Determine the [x, y] coordinate at the center of the cell enclosing the given text.  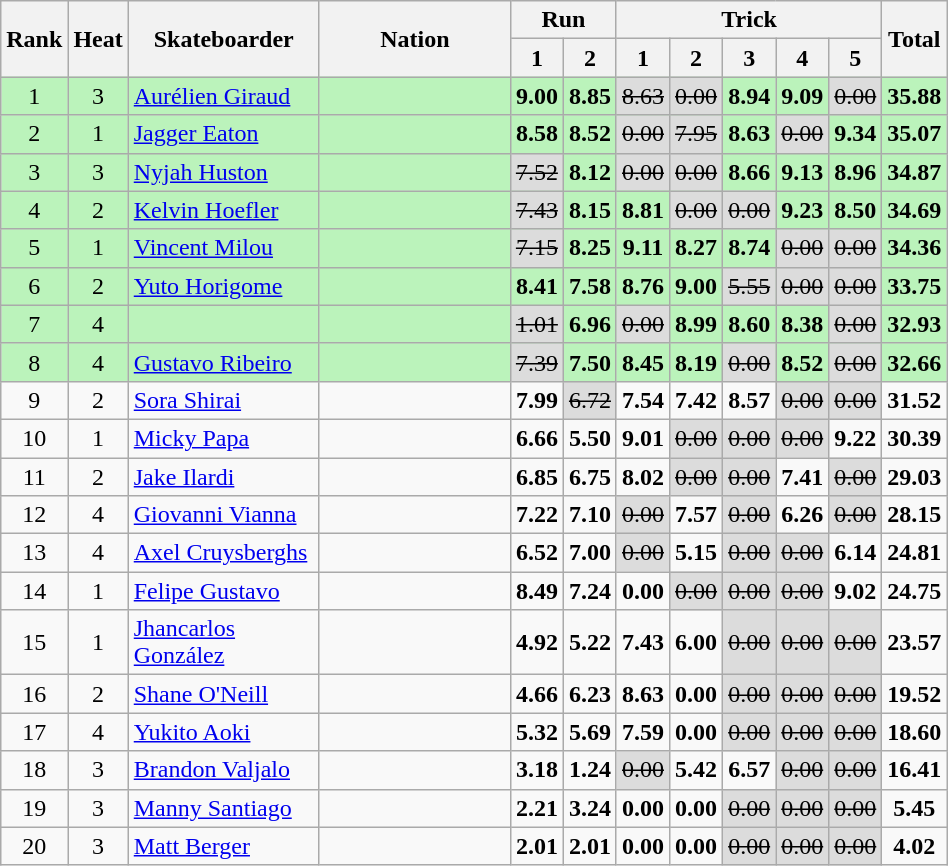
9.13 [802, 172]
5.42 [696, 770]
7.58 [590, 286]
10 [34, 438]
8.81 [642, 210]
6.75 [590, 477]
32.66 [914, 362]
6.26 [802, 515]
9.23 [802, 210]
5.50 [590, 438]
6.14 [856, 553]
8.27 [696, 248]
17 [34, 732]
18.60 [914, 732]
Total [914, 39]
15 [34, 642]
5.22 [590, 642]
7.15 [536, 248]
30.39 [914, 438]
5.69 [590, 732]
6.66 [536, 438]
8.66 [750, 172]
5.32 [536, 732]
Shane O'Neill [224, 694]
34.87 [914, 172]
9.34 [856, 134]
35.88 [914, 96]
7.24 [590, 591]
5.55 [750, 286]
Sora Shirai [224, 400]
32.93 [914, 324]
7.52 [536, 172]
4.92 [536, 642]
Run [563, 20]
8.02 [642, 477]
8.57 [750, 400]
Felipe Gustavo [224, 591]
8.12 [590, 172]
7.42 [696, 400]
24.81 [914, 553]
5.15 [696, 553]
Giovanni Vianna [224, 515]
7.95 [696, 134]
19 [34, 808]
3.24 [590, 808]
8.49 [536, 591]
Jagger Eaton [224, 134]
7.59 [642, 732]
9.22 [856, 438]
9 [34, 400]
7.39 [536, 362]
8.41 [536, 286]
24.75 [914, 591]
1.01 [536, 324]
4.02 [914, 846]
8 [34, 362]
11 [34, 477]
6.85 [536, 477]
Nation [414, 39]
1.24 [590, 770]
7.54 [642, 400]
7.50 [590, 362]
7.99 [536, 400]
16.41 [914, 770]
Kelvin Hoefler [224, 210]
Aurélien Giraud [224, 96]
Yuto Horigome [224, 286]
9.01 [642, 438]
7.00 [590, 553]
29.03 [914, 477]
Manny Santiago [224, 808]
28.15 [914, 515]
8.38 [802, 324]
Jake Ilardi [224, 477]
Brandon Valjalo [224, 770]
Rank [34, 39]
8.19 [696, 362]
35.07 [914, 134]
34.36 [914, 248]
6.96 [590, 324]
2.21 [536, 808]
7.57 [696, 515]
Matt Berger [224, 846]
33.75 [914, 286]
5.45 [914, 808]
6.72 [590, 400]
7.10 [590, 515]
6.57 [750, 770]
13 [34, 553]
Yukito Aoki [224, 732]
Trick [748, 20]
Axel Cruysberghs [224, 553]
Gustavo Ribeiro [224, 362]
4.66 [536, 694]
Skateboarder [224, 39]
8.58 [536, 134]
6.52 [536, 553]
Vincent Milou [224, 248]
Micky Papa [224, 438]
8.94 [750, 96]
Heat [98, 39]
8.76 [642, 286]
Nyjah Huston [224, 172]
9.09 [802, 96]
6.00 [696, 642]
7 [34, 324]
8.45 [642, 362]
8.25 [590, 248]
19.52 [914, 694]
8.60 [750, 324]
6 [34, 286]
34.69 [914, 210]
9.02 [856, 591]
3.18 [536, 770]
20 [34, 846]
6.23 [590, 694]
8.74 [750, 248]
8.85 [590, 96]
8.96 [856, 172]
18 [34, 770]
9.11 [642, 248]
14 [34, 591]
7.22 [536, 515]
Jhancarlos González [224, 642]
7.41 [802, 477]
8.99 [696, 324]
12 [34, 515]
8.15 [590, 210]
23.57 [914, 642]
31.52 [914, 400]
16 [34, 694]
8.50 [856, 210]
